Return the (x, y) coordinate for the center point of the cell that contains the specified text.  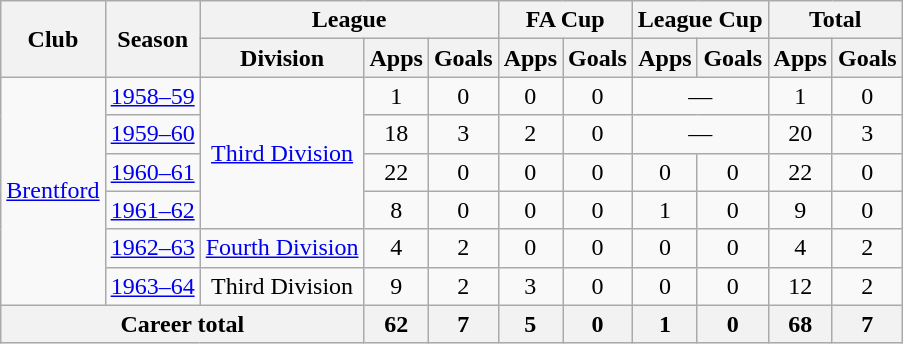
FA Cup (565, 20)
Fourth Division (282, 248)
5 (530, 324)
Club (53, 39)
1962–63 (152, 248)
8 (396, 210)
1960–61 (152, 172)
68 (800, 324)
18 (396, 134)
Season (152, 39)
20 (800, 134)
62 (396, 324)
1958–59 (152, 96)
1963–64 (152, 286)
Total (835, 20)
1959–60 (152, 134)
League Cup (700, 20)
12 (800, 286)
Division (282, 58)
Brentford (53, 191)
Career total (182, 324)
League (349, 20)
1961–62 (152, 210)
